Find where the given text appears and provide that cell's center as [x, y] coordinate. 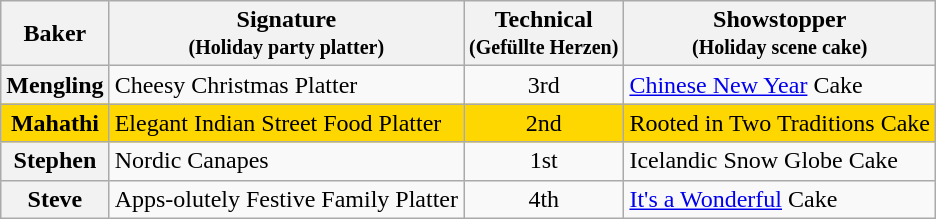
1st [544, 161]
Mahathi [55, 123]
Apps-olutely Festive Family Platter [286, 199]
Icelandic Snow Globe Cake [780, 161]
Cheesy Christmas Platter [286, 85]
Rooted in Two Traditions Cake [780, 123]
3rd [544, 85]
Nordic Canapes [286, 161]
Steve [55, 199]
Elegant Indian Street Food Platter [286, 123]
2nd [544, 123]
Showstopper(Holiday scene cake) [780, 34]
Technical(Gefüllte Herzen) [544, 34]
4th [544, 199]
Mengling [55, 85]
Signature(Holiday party platter) [286, 34]
Chinese New Year Cake [780, 85]
Stephen [55, 161]
It's a Wonderful Cake [780, 199]
Baker [55, 34]
